Search for the cell housing the specified text and yield its (X, Y) center coordinate. 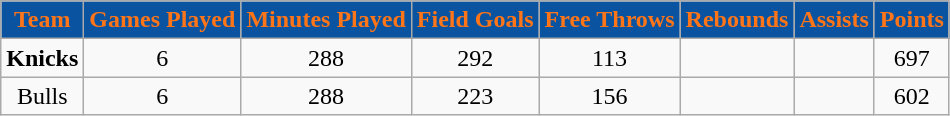
223 (475, 96)
292 (475, 58)
Field Goals (475, 20)
156 (610, 96)
Games Played (162, 20)
Bulls (42, 96)
113 (610, 58)
Rebounds (737, 20)
Points (912, 20)
Minutes Played (326, 20)
602 (912, 96)
Knicks (42, 58)
Free Throws (610, 20)
Assists (834, 20)
Team (42, 20)
697 (912, 58)
